For the text-containing cell, return its midpoint in [X, Y] coordinate format. 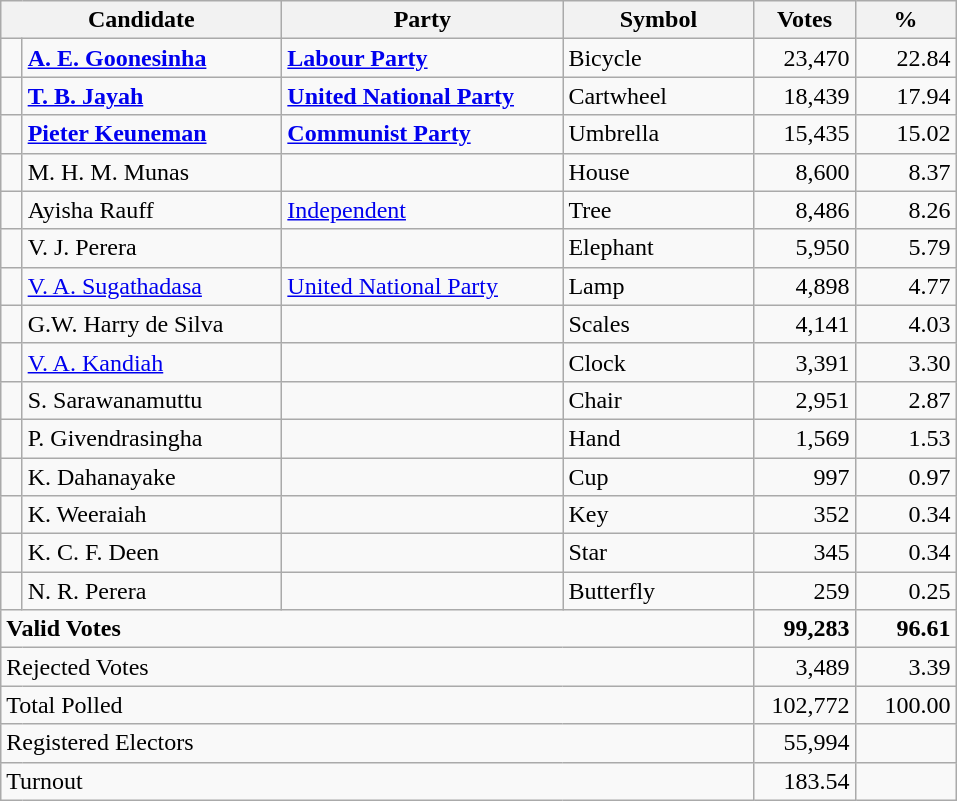
3.30 [906, 362]
Cartwheel [658, 96]
House [658, 172]
0.25 [906, 591]
Cup [658, 477]
M. H. M. Munas [152, 172]
4,898 [804, 286]
A. E. Goonesinha [152, 58]
4,141 [804, 324]
Symbol [658, 20]
8,486 [804, 210]
Registered Electors [378, 743]
Clock [658, 362]
17.94 [906, 96]
Key [658, 515]
3,489 [804, 667]
K. Dahanayake [152, 477]
352 [804, 515]
P. Givendrasingha [152, 438]
% [906, 20]
15.02 [906, 134]
T. B. Jayah [152, 96]
Hand [658, 438]
8,600 [804, 172]
1,569 [804, 438]
5.79 [906, 248]
23,470 [804, 58]
Chair [658, 400]
259 [804, 591]
Ayisha Rauff [152, 210]
183.54 [804, 781]
102,772 [804, 705]
1.53 [906, 438]
18,439 [804, 96]
Valid Votes [378, 629]
Tree [658, 210]
V. A. Kandiah [152, 362]
4.03 [906, 324]
Bicycle [658, 58]
Total Polled [378, 705]
Scales [658, 324]
2.87 [906, 400]
15,435 [804, 134]
3,391 [804, 362]
22.84 [906, 58]
Umbrella [658, 134]
K. Weeraiah [152, 515]
Turnout [378, 781]
K. C. F. Deen [152, 553]
5,950 [804, 248]
Pieter Keuneman [152, 134]
Elephant [658, 248]
Star [658, 553]
Communist Party [422, 134]
Party [422, 20]
Rejected Votes [378, 667]
Lamp [658, 286]
8.26 [906, 210]
Butterfly [658, 591]
Votes [804, 20]
99,283 [804, 629]
0.97 [906, 477]
4.77 [906, 286]
S. Sarawanamuttu [152, 400]
997 [804, 477]
2,951 [804, 400]
V. A. Sugathadasa [152, 286]
100.00 [906, 705]
55,994 [804, 743]
N. R. Perera [152, 591]
Labour Party [422, 58]
Independent [422, 210]
V. J. Perera [152, 248]
3.39 [906, 667]
G.W. Harry de Silva [152, 324]
345 [804, 553]
96.61 [906, 629]
Candidate [142, 20]
8.37 [906, 172]
